Return (X, Y) of the center of cell containing provided text 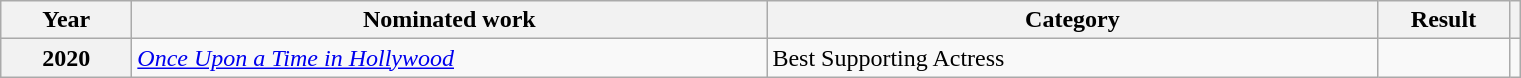
2020 (66, 58)
Result (1444, 20)
Once Upon a Time in Hollywood (450, 58)
Nominated work (450, 20)
Year (66, 20)
Category (1072, 20)
Best Supporting Actress (1072, 58)
